Extract the (X, Y) coordinate from the center of the cell holding the provided text.  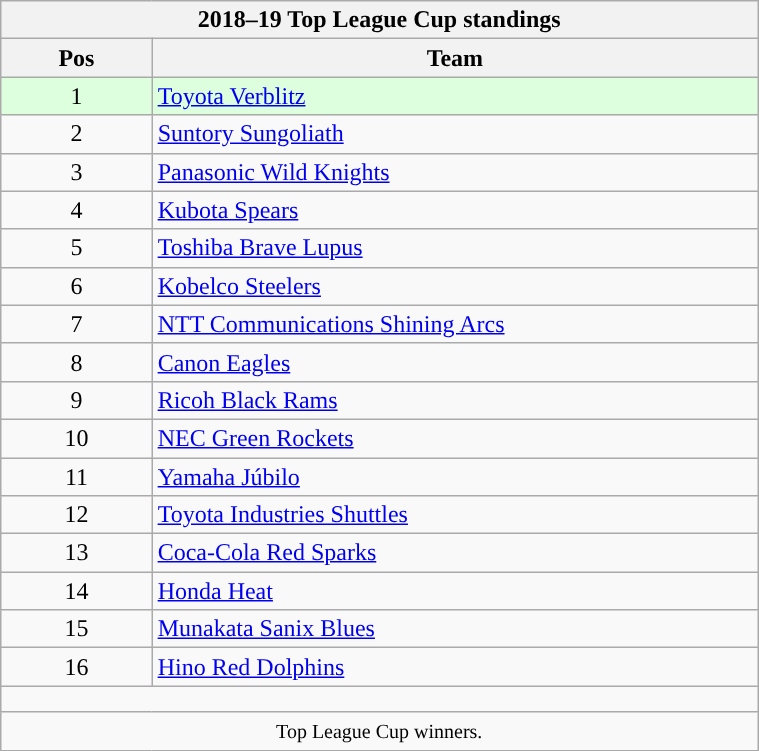
NTT Communications Shining Arcs (455, 324)
Yamaha Júbilo (455, 477)
15 (76, 629)
Team (455, 58)
Munakata Sanix Blues (455, 629)
NEC Green Rockets (455, 438)
Panasonic Wild Knights (455, 172)
11 (76, 477)
Hino Red Dolphins (455, 667)
Kubota Spears (455, 210)
13 (76, 553)
7 (76, 324)
Canon Eagles (455, 362)
5 (76, 248)
10 (76, 438)
Kobelco Steelers (455, 286)
12 (76, 515)
1 (76, 96)
Pos (76, 58)
2018–19 Top League Cup standings (380, 20)
Suntory Sungoliath (455, 134)
Toyota Verblitz (455, 96)
Ricoh Black Rams (455, 400)
16 (76, 667)
14 (76, 591)
Top League Cup winners. (380, 731)
6 (76, 286)
9 (76, 400)
Honda Heat (455, 591)
Toshiba Brave Lupus (455, 248)
2 (76, 134)
Coca-Cola Red Sparks (455, 553)
4 (76, 210)
Toyota Industries Shuttles (455, 515)
3 (76, 172)
8 (76, 362)
